Locate the cell with the specified text and output its (x, y) center coordinate. 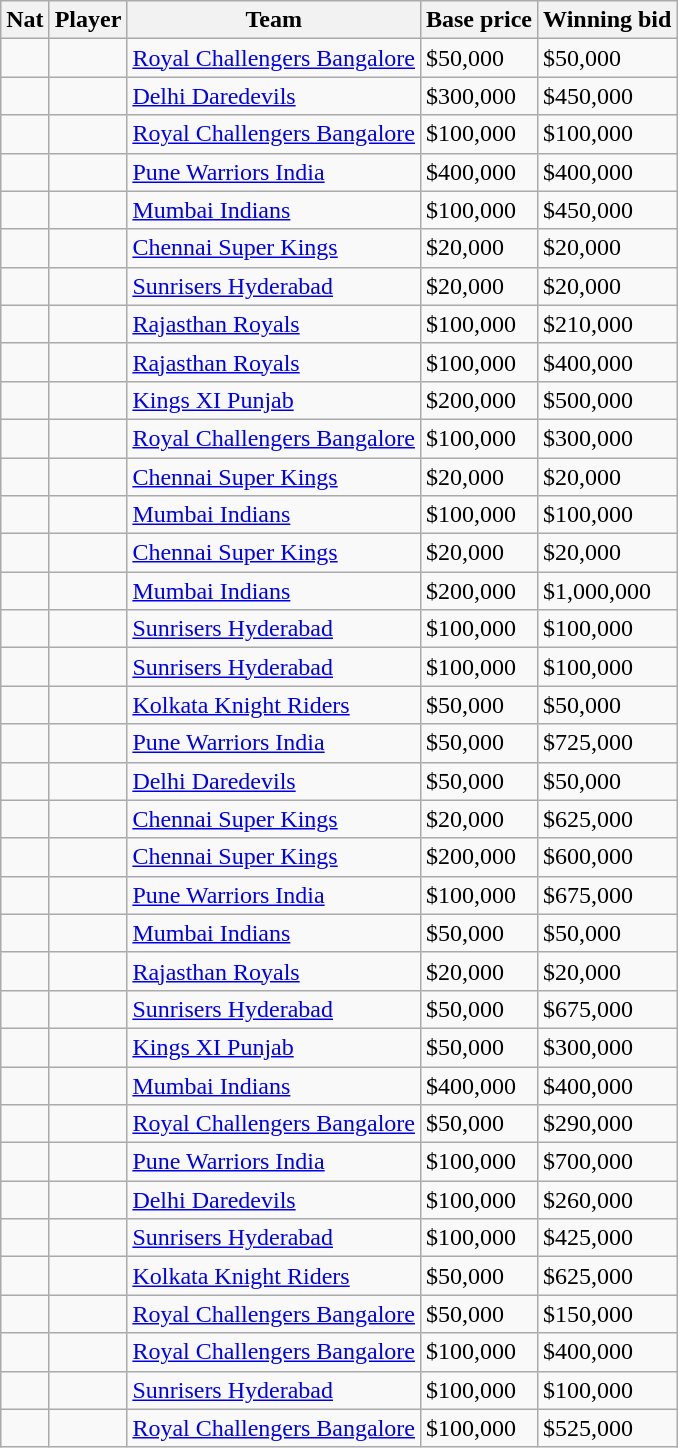
$600,000 (608, 857)
$725,000 (608, 743)
$260,000 (608, 1200)
$425,000 (608, 1238)
$1,000,000 (608, 591)
$210,000 (608, 324)
Nat (25, 20)
Winning bid (608, 20)
$525,000 (608, 1428)
Base price (478, 20)
$500,000 (608, 400)
Team (274, 20)
$700,000 (608, 1162)
$150,000 (608, 1314)
$290,000 (608, 1124)
Player (88, 20)
